Find where the given text appears and provide that cell's center as [X, Y] coordinate. 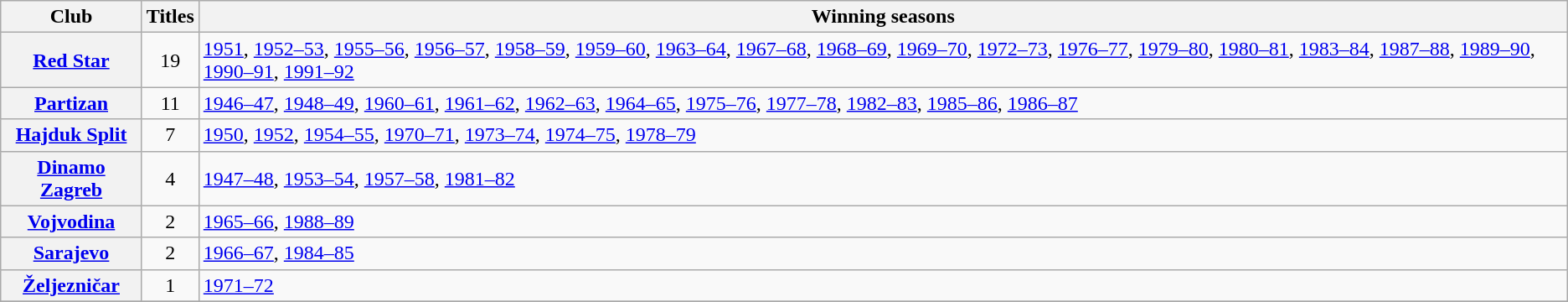
Željezničar [72, 285]
Partizan [72, 103]
Titles [170, 17]
Red Star [72, 60]
4 [170, 178]
1946–47, 1948–49, 1960–61, 1961–62, 1962–63, 1964–65, 1975–76, 1977–78, 1982–83, 1985–86, 1986–87 [883, 103]
1966–67, 1984–85 [883, 253]
7 [170, 135]
1 [170, 285]
1950, 1952, 1954–55, 1970–71, 1973–74, 1974–75, 1978–79 [883, 135]
Winning seasons [883, 17]
11 [170, 103]
Vojvodina [72, 221]
Hajduk Split [72, 135]
Club [72, 17]
1947–48, 1953–54, 1957–58, 1981–82 [883, 178]
19 [170, 60]
Sarajevo [72, 253]
1971–72 [883, 285]
1965–66, 1988–89 [883, 221]
Dinamo Zagreb [72, 178]
